Capture the cell that displays the provided text and extract its [x, y] central coordinate. 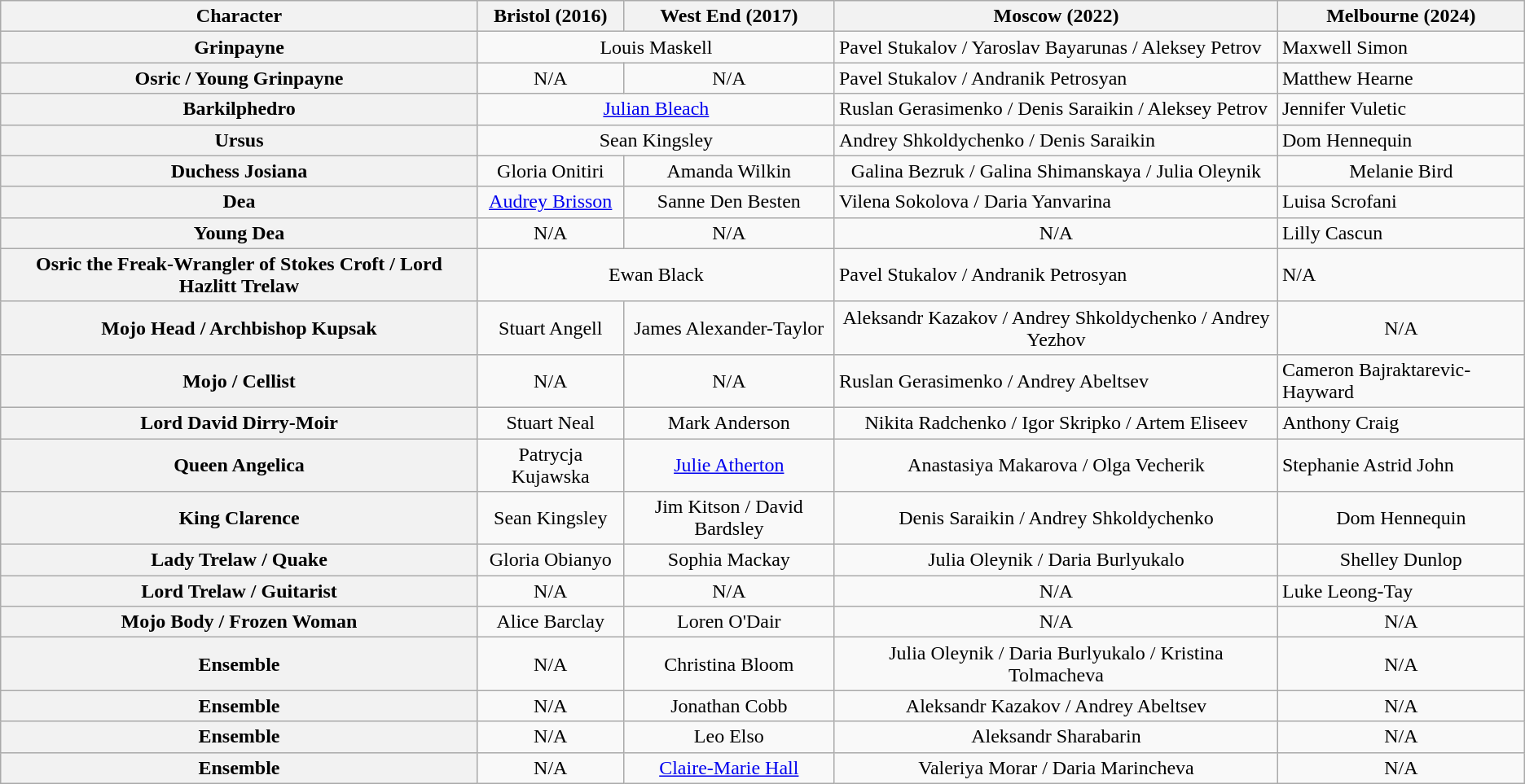
Mojo / Cellist [240, 381]
Luke Leong-Tay [1401, 591]
Cameron Bajraktarevic-Hayward [1401, 381]
Claire-Marie Hall [728, 768]
Dea [240, 202]
Amanda Wilkin [728, 171]
Audrey Brisson [551, 202]
Nikita Radchenko / Igor Skripko / Artem Eliseev [1056, 423]
Loren O'Dair [728, 622]
Leo Elso [728, 737]
Bristol (2016) [551, 16]
Lady Trelaw / Quake [240, 560]
Valeriya Morar / Daria Marincheva [1056, 768]
Melbourne (2024) [1401, 16]
Mojo Head / Archbishop Kupsak [240, 327]
Character [240, 16]
Aleksandr Sharabarin [1056, 737]
Osric the Freak-Wrangler of Stokes Croft / Lord Hazlitt Trelaw [240, 275]
Lord David Dirry-Moir [240, 423]
Maxwell Simon [1401, 47]
Barkilphedro [240, 109]
Mojo Body / Frozen Woman [240, 622]
Julia Oleynik / Daria Burlyukalo / Kristina Tolmacheva [1056, 664]
Christina Bloom [728, 664]
Osric / Young Grinpayne [240, 78]
Matthew Hearne [1401, 78]
Stephanie Astrid John [1401, 464]
Julian Bleach [656, 109]
Gloria Obianyo [551, 560]
Gloria Onitiri [551, 171]
Jonathan Cobb [728, 706]
Ewan Black [656, 275]
Vilena Sokolova / Daria Yanvarina [1056, 202]
Lord Trelaw / Guitarist [240, 591]
Stuart Angell [551, 327]
Andrey Shkoldychenko / Denis Saraikin [1056, 140]
Aleksandr Kazakov / Andrey Shkoldychenko / Andrey Yezhov [1056, 327]
Lilly Cascun [1401, 233]
Sophia Mackay [728, 560]
Julie Atherton [728, 464]
Queen Angelica [240, 464]
Aleksandr Kazakov / Andrey Abeltsev [1056, 706]
Melanie Bird [1401, 171]
Denis Saraikin / Andrey Shkoldychenko [1056, 518]
Mark Anderson [728, 423]
Ursus [240, 140]
Louis Maskell [656, 47]
Ruslan Gerasimenko / Andrey Abeltsev [1056, 381]
King Clarence [240, 518]
Moscow (2022) [1056, 16]
Stuart Neal [551, 423]
Jim Kitson / David Bardsley [728, 518]
Julia Oleynik / Daria Burlyukalo [1056, 560]
Galina Bezruk / Galina Shimanskaya / Julia Oleynik [1056, 171]
Patrycja Kujawska [551, 464]
Anthony Craig [1401, 423]
James Alexander-Taylor [728, 327]
Luisa Scrofani [1401, 202]
Ruslan Gerasimenko / Denis Saraikin / Aleksey Petrov [1056, 109]
Shelley Dunlop [1401, 560]
Jennifer Vuletic [1401, 109]
West End (2017) [728, 16]
Grinpayne [240, 47]
Alice Barclay [551, 622]
Anastasiya Makarova / Olga Vecherik [1056, 464]
Sanne Den Besten [728, 202]
Duchess Josiana [240, 171]
Pavel Stukalov / Yaroslav Bayarunas / Aleksey Petrov [1056, 47]
Young Dea [240, 233]
